Output the (X, Y) coordinate of the center of the cell containing the given text.  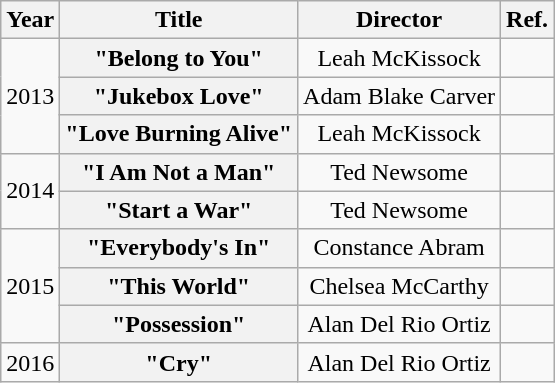
2013 (30, 96)
Adam Blake Carver (400, 96)
"Cry" (179, 362)
2015 (30, 286)
"Belong to You" (179, 58)
Year (30, 20)
"Start a War" (179, 210)
"Everybody's In" (179, 248)
Director (400, 20)
"Jukebox Love" (179, 96)
"I Am Not a Man" (179, 172)
2014 (30, 191)
Constance Abram (400, 248)
Chelsea McCarthy (400, 286)
"Possession" (179, 324)
2016 (30, 362)
Ref. (528, 20)
"This World" (179, 286)
Title (179, 20)
"Love Burning Alive" (179, 134)
